Output the (x, y) coordinate of the center of the cell containing the given text.  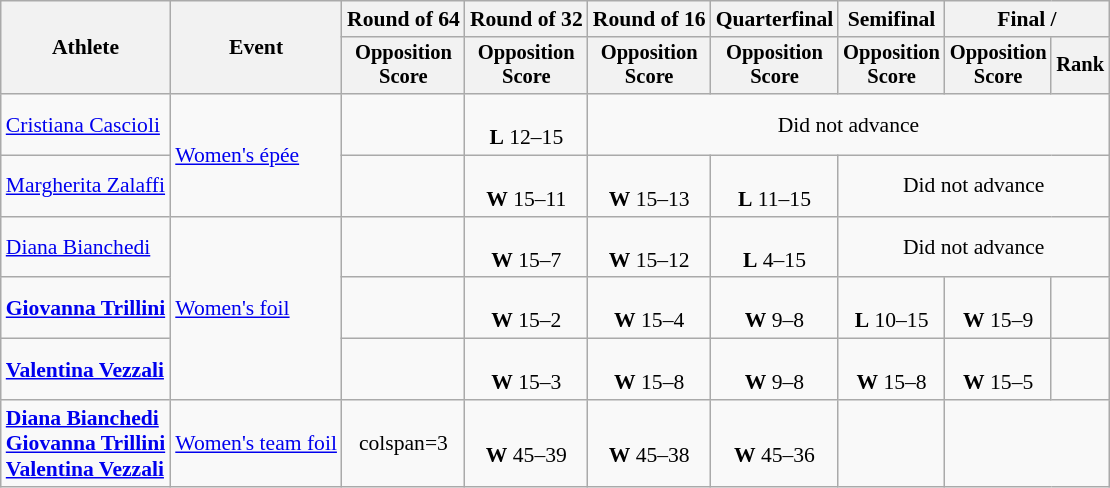
W 15–4 (650, 308)
W 15–2 (526, 308)
L 10–15 (892, 308)
Cristiana Cascioli (86, 124)
Round of 16 (650, 19)
Giovanna Trillini (86, 308)
Women's team foil (256, 444)
L 4–15 (775, 248)
Women's épée (256, 155)
Diana Bianchedi (86, 248)
W 15–3 (526, 370)
W 45–36 (775, 444)
W 15–11 (526, 186)
W 15–13 (650, 186)
Quarterfinal (775, 19)
Final / (1027, 19)
W 45–39 (526, 444)
Women's foil (256, 308)
Event (256, 48)
Round of 32 (526, 19)
L 11–15 (775, 186)
W 45–38 (650, 444)
Rank (1080, 66)
W 15–7 (526, 248)
W 15–12 (650, 248)
Valentina Vezzali (86, 370)
Margherita Zalaffi (86, 186)
Semifinal (892, 19)
L 12–15 (526, 124)
colspan=3 (404, 444)
Round of 64 (404, 19)
W 15–5 (998, 370)
W 15–9 (998, 308)
Athlete (86, 48)
Diana BianchediGiovanna TrilliniValentina Vezzali (86, 444)
